Return the (X, Y) coordinate for the center point of the cell that contains the specified text.  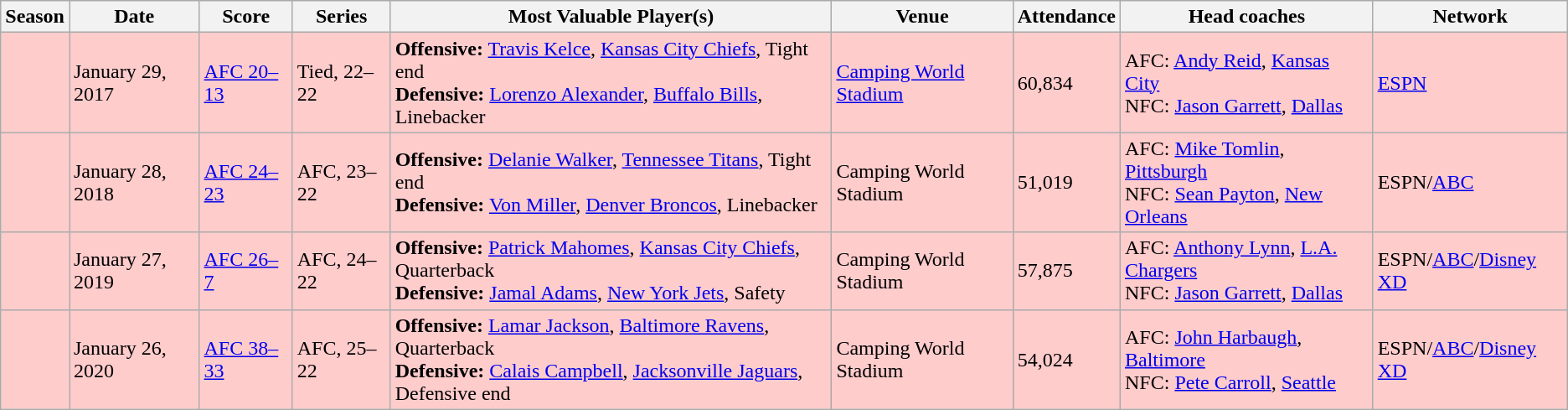
AFC: Anthony Lynn, L.A. ChargersNFC: Jason Garrett, Dallas (1246, 271)
Offensive: Lamar Jackson, Baltimore Ravens, QuarterbackDefensive: Calais Campbell, Jacksonville Jaguars, Defensive end (611, 359)
January 28, 2018 (134, 183)
AFC, 24–22 (342, 271)
Score (246, 17)
Offensive: Patrick Mahomes, Kansas City Chiefs, QuarterbackDefensive: Jamal Adams, New York Jets, Safety (611, 271)
Venue (922, 17)
Date (134, 17)
Network (1470, 17)
AFC: John Harbaugh, BaltimoreNFC: Pete Carroll, Seattle (1246, 359)
Head coaches (1246, 17)
AFC 24–23 (246, 183)
AFC, 25–22 (342, 359)
57,875 (1066, 271)
AFC: Andy Reid, Kansas CityNFC: Jason Garrett, Dallas (1246, 82)
Attendance (1066, 17)
January 27, 2019 (134, 271)
60,834 (1066, 82)
51,019 (1066, 183)
Tied, 22–22 (342, 82)
January 26, 2020 (134, 359)
Offensive: Delanie Walker, Tennessee Titans, Tight endDefensive: Von Miller, Denver Broncos, Linebacker (611, 183)
AFC 38–33 (246, 359)
ESPN/ABC (1470, 183)
January 29, 2017 (134, 82)
Offensive: Travis Kelce, Kansas City Chiefs, Tight endDefensive: Lorenzo Alexander, Buffalo Bills, Linebacker (611, 82)
Series (342, 17)
AFC: Mike Tomlin, PittsburghNFC: Sean Payton, New Orleans (1246, 183)
AFC 26–7 (246, 271)
Most Valuable Player(s) (611, 17)
54,024 (1066, 359)
Season (35, 17)
AFC, 23–22 (342, 183)
AFC 20–13 (246, 82)
ESPN (1470, 82)
